Locate the cell with the specified text and output its (X, Y) center coordinate. 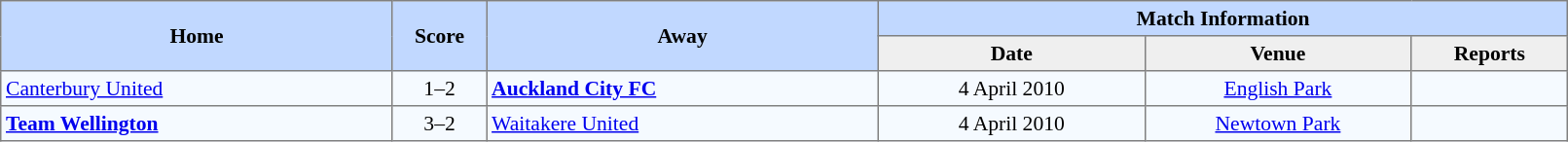
Waitakere United (683, 124)
Match Information (1222, 18)
3–2 (440, 124)
Away (683, 36)
Canterbury United (197, 89)
Reports (1489, 53)
Home (197, 36)
Score (440, 36)
Date (1011, 53)
1–2 (440, 89)
Auckland City FC (683, 89)
English Park (1278, 89)
Venue (1278, 53)
Team Wellington (197, 124)
Newtown Park (1278, 124)
